From the cell containing the given text, extract its center point as (X, Y) coordinate. 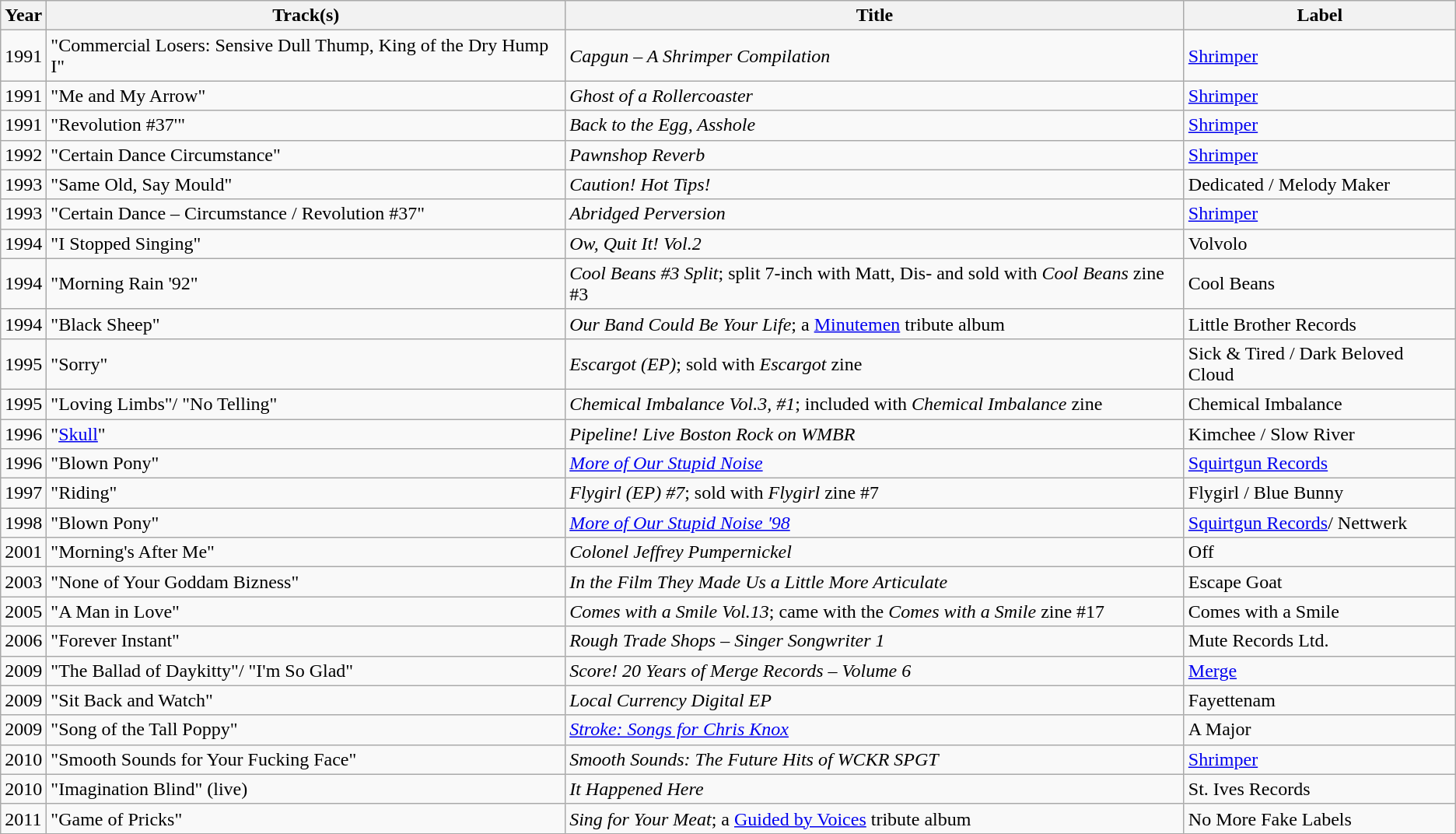
Off (1319, 552)
Caution! Hot Tips! (875, 184)
1998 (23, 523)
"Skull" (306, 433)
Dedicated / Melody Maker (1319, 184)
"Imagination Blind" (live) (306, 789)
"Certain Dance Circumstance" (306, 155)
1992 (23, 155)
"Revolution #37'" (306, 125)
In the Film They Made Us a Little More Articulate (875, 582)
2011 (23, 818)
2005 (23, 611)
Kimchee / Slow River (1319, 433)
Abridged Perversion (875, 214)
Cool Beans (1319, 283)
Cool Beans #3 Split; split 7-inch with Matt, Dis- and sold with Cool Beans zine #3 (875, 283)
Stroke: Songs for Chris Knox (875, 730)
"Song of the Tall Poppy" (306, 730)
Escargot (EP); sold with Escargot zine (875, 364)
Rough Trade Shops – Singer Songwriter 1 (875, 641)
Our Band Could Be Your Life; a Minutemen tribute album (875, 324)
More of Our Stupid Noise '98 (875, 523)
Smooth Sounds: The Future Hits of WCKR SPGT (875, 759)
"Smooth Sounds for Your Fucking Face" (306, 759)
Label (1319, 16)
"Sorry" (306, 364)
Fayettenam (1319, 700)
Flygirl / Blue Bunny (1319, 493)
Comes with a Smile (1319, 611)
More of Our Stupid Noise (875, 464)
Mute Records Ltd. (1319, 641)
Track(s) (306, 16)
2001 (23, 552)
"The Ballad of Daykitty"/ "I'm So Glad" (306, 671)
"Morning's After Me" (306, 552)
"Black Sheep" (306, 324)
Escape Goat (1319, 582)
Comes with a Smile Vol.13; came with the Comes with a Smile zine #17 (875, 611)
"Sit Back and Watch" (306, 700)
Title (875, 16)
"Commercial Losers: Sensive Dull Thump, King of the Dry Hump I" (306, 56)
St. Ives Records (1319, 789)
Little Brother Records (1319, 324)
It Happened Here (875, 789)
Colonel Jeffrey Pumpernickel (875, 552)
2006 (23, 641)
"Forever Instant" (306, 641)
2003 (23, 582)
Sick & Tired / Dark Beloved Cloud (1319, 364)
"Riding" (306, 493)
Chemical Imbalance Vol.3, #1; included with Chemical Imbalance zine (875, 404)
Back to the Egg, Asshole (875, 125)
Year (23, 16)
1997 (23, 493)
"Game of Pricks" (306, 818)
"None of Your Goddam Bizness" (306, 582)
Sing for Your Meat; a Guided by Voices tribute album (875, 818)
Capgun – A Shrimper Compilation (875, 56)
"Morning Rain '92" (306, 283)
"Certain Dance – Circumstance / Revolution #37" (306, 214)
No More Fake Labels (1319, 818)
Pipeline! Live Boston Rock on WMBR (875, 433)
A Major (1319, 730)
Flygirl (EP) #7; sold with Flygirl zine #7 (875, 493)
Local Currency Digital EP (875, 700)
Chemical Imbalance (1319, 404)
Merge (1319, 671)
"Me and My Arrow" (306, 96)
"I Stopped Singing" (306, 244)
Score! 20 Years of Merge Records – Volume 6 (875, 671)
"Same Old, Say Mould" (306, 184)
Ow, Quit It! Vol.2 (875, 244)
Squirtgun Records (1319, 464)
"A Man in Love" (306, 611)
Volvolo (1319, 244)
Pawnshop Reverb (875, 155)
"Loving Limbs"/ "No Telling" (306, 404)
Squirtgun Records/ Nettwerk (1319, 523)
Ghost of a Rollercoaster (875, 96)
